Identify which cell holds the provided text, then report its [x, y] central coordinate. 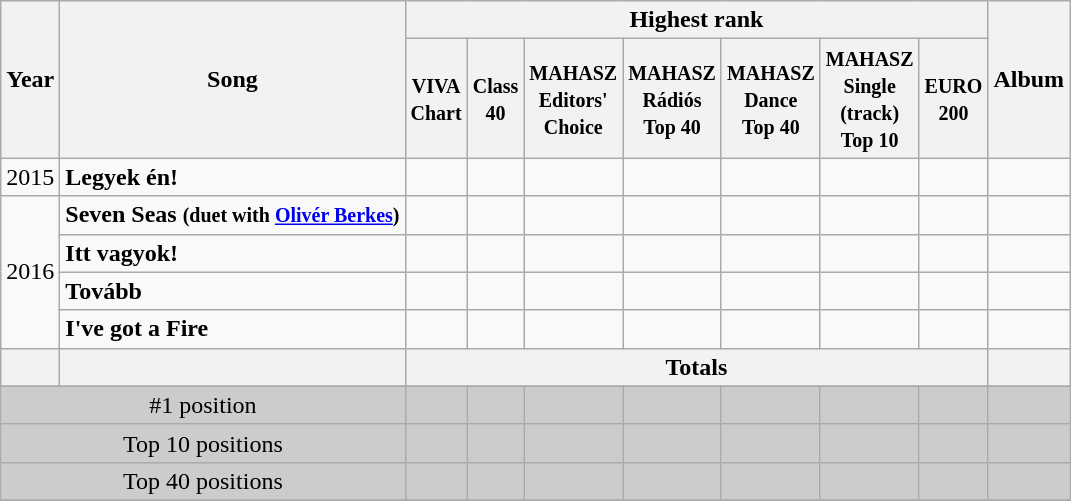
MAHASZ Rádiós Top 40 [672, 98]
Seven Seas (duet with Olivér Berkes) [232, 215]
I've got a Fire [232, 329]
#1 position [203, 405]
Tovább [232, 291]
Album [1029, 80]
Highest rank [696, 20]
VIVA Chart [436, 98]
Class 40 [496, 98]
2016 [30, 272]
2015 [30, 177]
Totals [696, 367]
MAHASZ Editors' Choice [574, 98]
MAHASZ Single (track) Top 10 [870, 98]
Top 40 positions [203, 481]
Legyek én! [232, 177]
Top 10 positions [203, 443]
EURO 200 [954, 98]
Year [30, 80]
MAHASZ Dance Top 40 [770, 98]
Song [232, 80]
Itt vagyok! [232, 253]
